From the cell containing the given text, extract its center point as [x, y] coordinate. 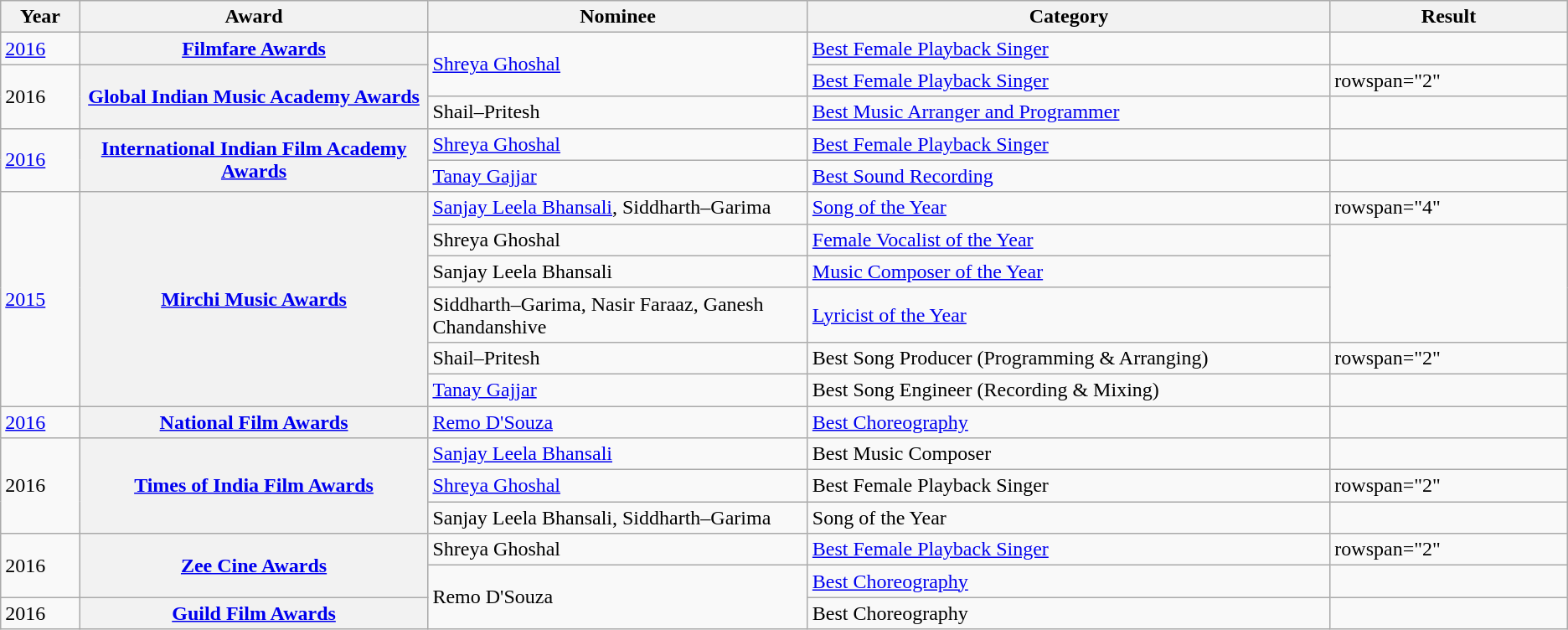
Siddharth–Garima, Nasir Faraaz, Ganesh Chandanshive [618, 315]
Best Music Arranger and Programmer [1069, 112]
Category [1069, 17]
Best Sound Recording [1069, 176]
Year [40, 17]
International Indian Film Academy Awards [254, 160]
Female Vocalist of the Year [1069, 240]
National Film Awards [254, 421]
Nominee [618, 17]
Zee Cine Awards [254, 565]
Best Song Producer (Programming & Arranging) [1069, 358]
Music Composer of the Year [1069, 271]
Best Music Composer [1069, 454]
Filmfare Awards [254, 49]
Result [1449, 17]
rowspan="4" [1449, 208]
2015 [40, 298]
Best Song Engineer (Recording & Mixing) [1069, 390]
Global Indian Music Academy Awards [254, 96]
Guild Film Awards [254, 613]
Times of India Film Awards [254, 486]
Award [254, 17]
Mirchi Music Awards [254, 298]
Lyricist of the Year [1069, 315]
